Return the [x, y] coordinate for the center point of the cell that contains the specified text.  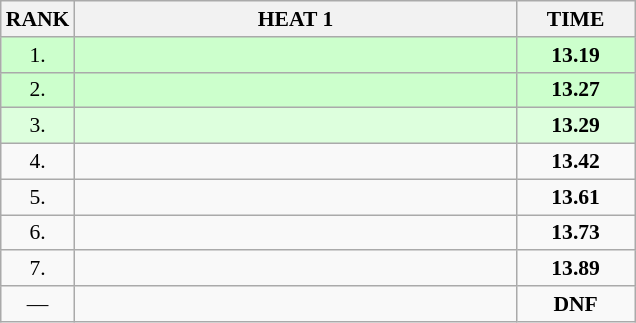
13.29 [576, 126]
13.61 [576, 197]
3. [38, 126]
1. [38, 55]
RANK [38, 19]
13.89 [576, 269]
HEAT 1 [295, 19]
13.27 [576, 90]
TIME [576, 19]
2. [38, 90]
— [38, 304]
13.19 [576, 55]
4. [38, 162]
7. [38, 269]
13.42 [576, 162]
6. [38, 233]
DNF [576, 304]
5. [38, 197]
13.73 [576, 233]
